From the cell containing the given text, extract its center point as (X, Y) coordinate. 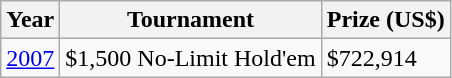
Tournament (190, 20)
Year (30, 20)
$722,914 (386, 58)
2007 (30, 58)
$1,500 No-Limit Hold'em (190, 58)
Prize (US$) (386, 20)
